For the text-containing cell, return its midpoint in (X, Y) coordinate format. 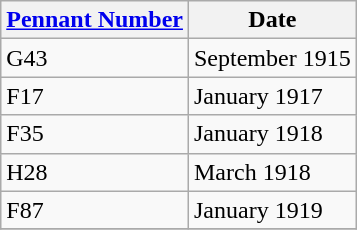
September 1915 (272, 58)
March 1918 (272, 172)
G43 (95, 58)
F17 (95, 96)
January 1919 (272, 210)
F35 (95, 134)
January 1917 (272, 96)
Date (272, 20)
H28 (95, 172)
Pennant Number (95, 20)
F87 (95, 210)
January 1918 (272, 134)
